Capture the cell that displays the provided text and extract its (x, y) central coordinate. 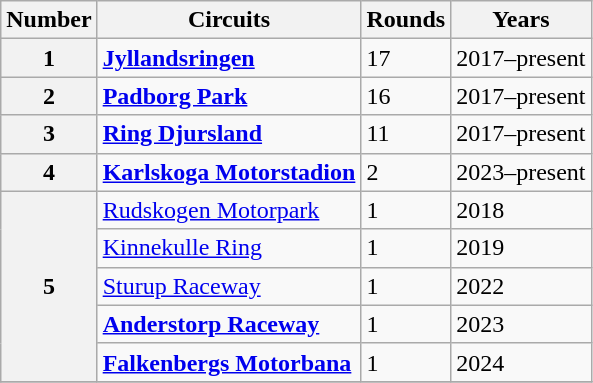
Rudskogen Motorpark (229, 210)
5 (49, 286)
Number (49, 20)
Rounds (406, 20)
Years (521, 20)
Ring Djursland (229, 134)
Karlskoga Motorstadion (229, 172)
Anderstorp Raceway (229, 324)
Jyllandsringen (229, 58)
17 (406, 58)
Circuits (229, 20)
2024 (521, 362)
16 (406, 96)
Padborg Park (229, 96)
2023 (521, 324)
Kinnekulle Ring (229, 248)
3 (49, 134)
2019 (521, 248)
4 (49, 172)
2023–present (521, 172)
Falkenbergs Motorbana (229, 362)
11 (406, 134)
2018 (521, 210)
Sturup Raceway (229, 286)
2022 (521, 286)
